Detect which cell encompasses the target text, then output its (x, y) center coordinate. 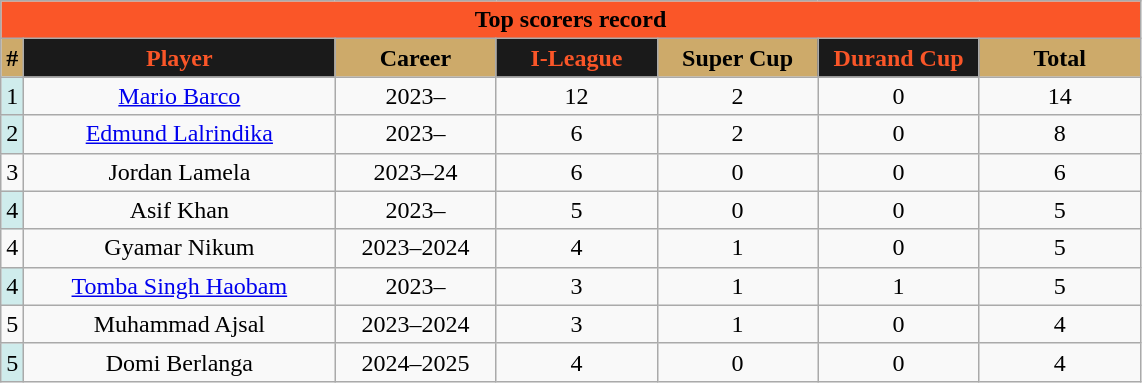
Gyamar Nikum (180, 248)
I-League (576, 58)
# (12, 58)
Player (180, 58)
Jordan Lamela (180, 172)
Domi Berlanga (180, 362)
Total (1060, 58)
Asif Khan (180, 210)
Edmund Lalrindika (180, 134)
2023–24 (416, 172)
Super Cup (738, 58)
Mario Barco (180, 96)
14 (1060, 96)
Career (416, 58)
Tomba Singh Haobam (180, 286)
2024–2025 (416, 362)
Durand Cup (898, 58)
12 (576, 96)
8 (1060, 134)
Top scorers record (570, 20)
Muhammad Ajsal (180, 324)
